Pinpoint the cell where the given text exists, returning its [X, Y] midpoint coordinate. 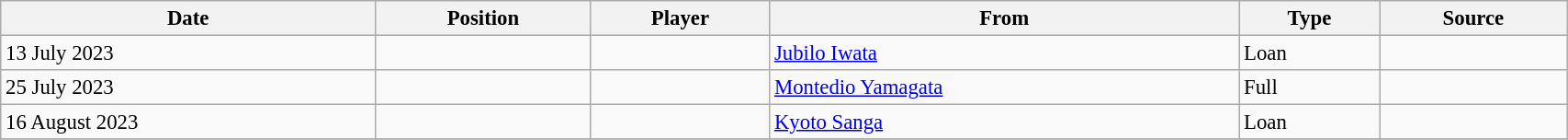
25 July 2023 [188, 87]
Type [1310, 18]
Source [1473, 18]
16 August 2023 [188, 122]
Position [483, 18]
From [1005, 18]
13 July 2023 [188, 53]
Date [188, 18]
Montedio Yamagata [1005, 87]
Full [1310, 87]
Player [680, 18]
Jubilo Iwata [1005, 53]
Kyoto Sanga [1005, 122]
